Return (x, y) of the center of cell containing provided text 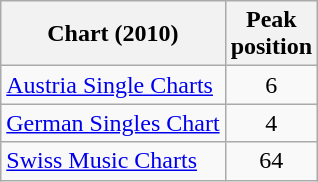
German Singles Chart (113, 123)
4 (271, 123)
Chart (2010) (113, 34)
Austria Single Charts (113, 85)
Swiss Music Charts (113, 161)
Peakposition (271, 34)
6 (271, 85)
64 (271, 161)
